Scan for the cell matching the given text and deliver its [x, y] coordinate at center. 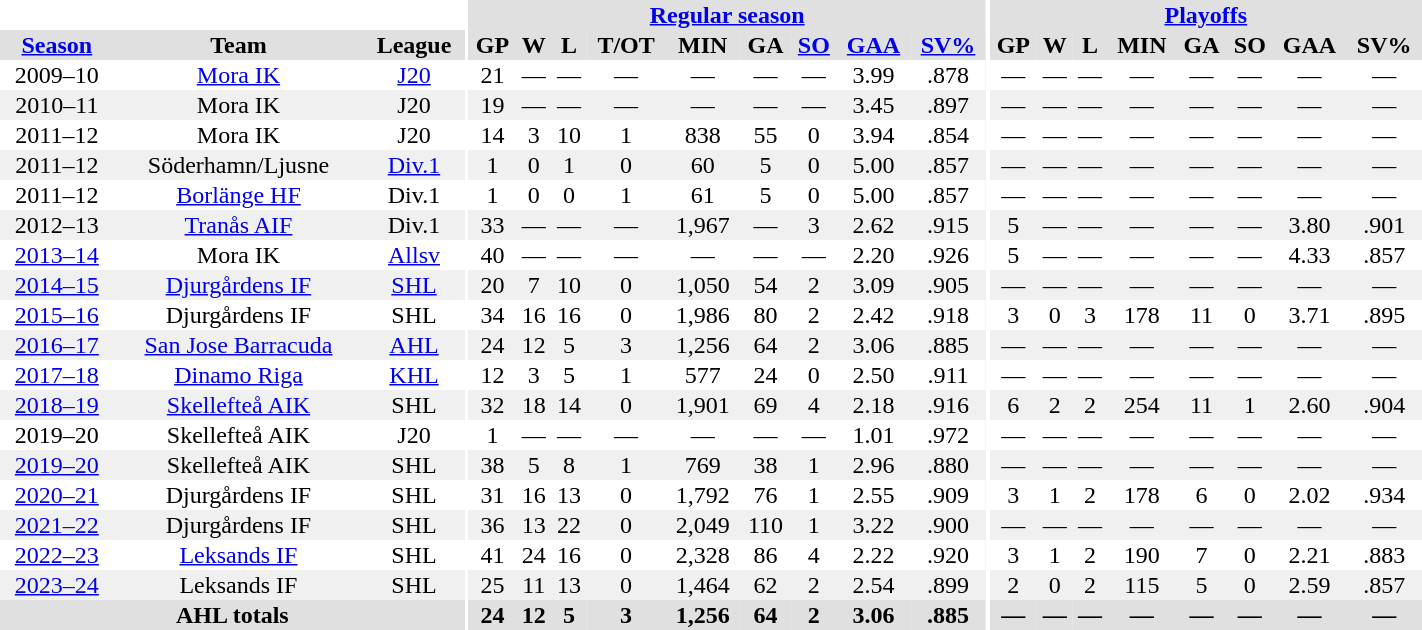
.883 [1384, 555]
1,050 [703, 285]
.926 [948, 255]
3.99 [874, 75]
2012–13 [57, 225]
.895 [1384, 315]
69 [766, 405]
2018–19 [57, 405]
32 [492, 405]
2021–22 [57, 525]
3.80 [1310, 225]
.880 [948, 465]
.878 [948, 75]
T/OT [626, 45]
Playoffs [1206, 15]
2.22 [874, 555]
3.22 [874, 525]
2010–11 [57, 105]
2.50 [874, 375]
19 [492, 105]
Tranås AIF [239, 225]
61 [703, 195]
2013–14 [57, 255]
KHL [414, 375]
2.54 [874, 585]
.901 [1384, 225]
190 [1142, 555]
AHL totals [232, 615]
86 [766, 555]
60 [703, 165]
.905 [948, 285]
33 [492, 225]
8 [568, 465]
.915 [948, 225]
2022–23 [57, 555]
2009–10 [57, 75]
AHL [414, 345]
577 [703, 375]
2,328 [703, 555]
.916 [948, 405]
254 [1142, 405]
769 [703, 465]
.972 [948, 435]
San Jose Barracuda [239, 345]
55 [766, 135]
54 [766, 285]
2.02 [1310, 495]
2.60 [1310, 405]
1,967 [703, 225]
1,901 [703, 405]
Allsv [414, 255]
2017–18 [57, 375]
76 [766, 495]
.911 [948, 375]
25 [492, 585]
2014–15 [57, 285]
115 [1142, 585]
Dinamo Riga [239, 375]
34 [492, 315]
.899 [948, 585]
.934 [1384, 495]
2020–21 [57, 495]
2,049 [703, 525]
110 [766, 525]
Season [57, 45]
2.21 [1310, 555]
41 [492, 555]
18 [534, 405]
4.33 [1310, 255]
2.20 [874, 255]
Borlänge HF [239, 195]
2016–17 [57, 345]
3.09 [874, 285]
Team [239, 45]
62 [766, 585]
.918 [948, 315]
2.59 [1310, 585]
2.18 [874, 405]
21 [492, 75]
.904 [1384, 405]
838 [703, 135]
3.45 [874, 105]
Regular season [728, 15]
2.96 [874, 465]
3.94 [874, 135]
1,792 [703, 495]
2.62 [874, 225]
20 [492, 285]
31 [492, 495]
League [414, 45]
2.55 [874, 495]
80 [766, 315]
1,986 [703, 315]
.897 [948, 105]
Söderhamn/Ljusne [239, 165]
.900 [948, 525]
.854 [948, 135]
2023–24 [57, 585]
2.42 [874, 315]
1.01 [874, 435]
22 [568, 525]
40 [492, 255]
.909 [948, 495]
36 [492, 525]
2015–16 [57, 315]
1,464 [703, 585]
.920 [948, 555]
3.71 [1310, 315]
